Return (x, y) of the center of cell containing provided text 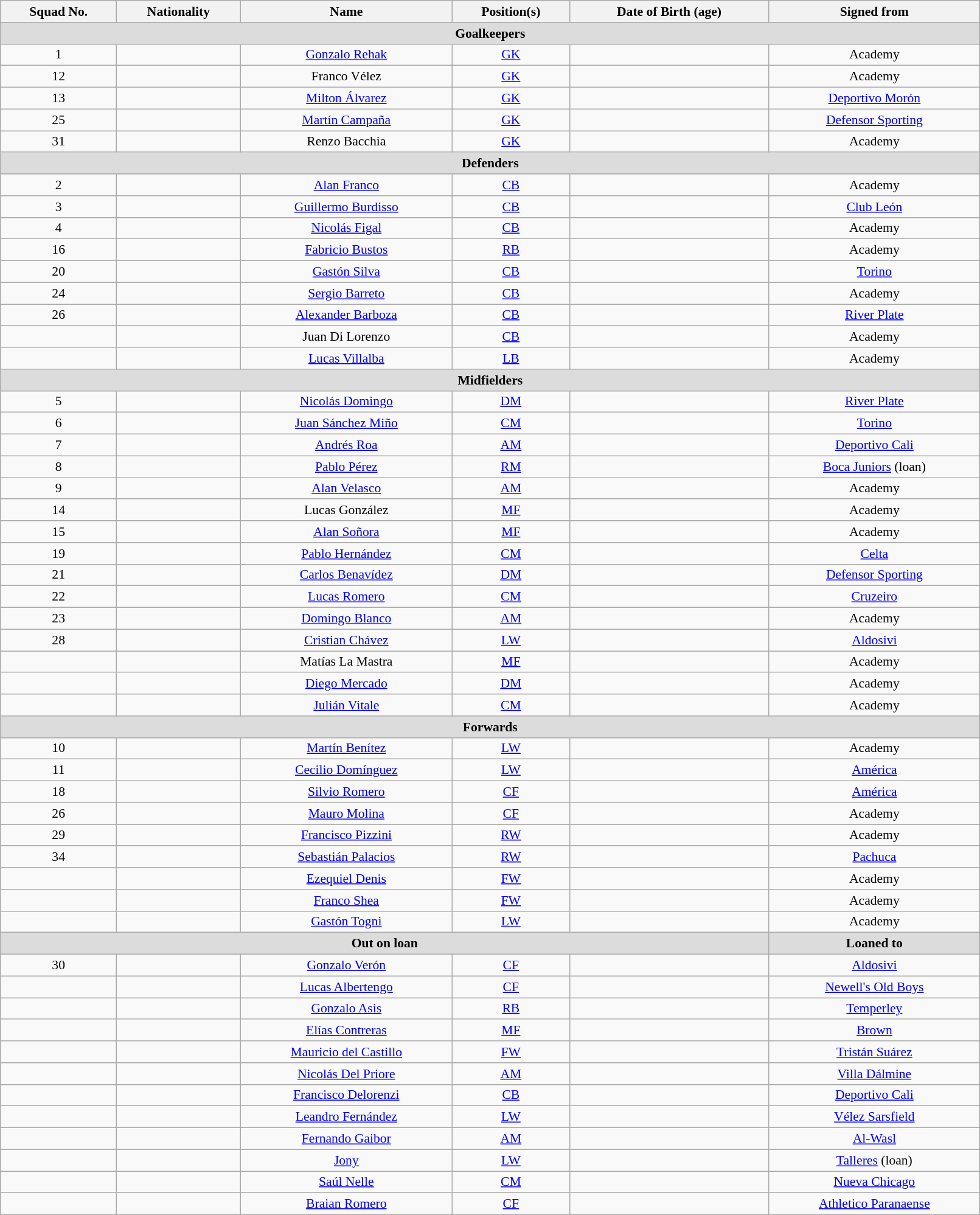
Ezequiel Denis (346, 879)
Cruzeiro (875, 597)
Boca Juniors (loan) (875, 467)
Fernando Gaibor (346, 1139)
Andrés Roa (346, 445)
Silvio Romero (346, 792)
Francisco Delorenzi (346, 1095)
Sebastián Palacios (346, 857)
Gastón Silva (346, 272)
Lucas Albertengo (346, 987)
Gonzalo Verón (346, 966)
6 (58, 423)
Domingo Blanco (346, 619)
Alan Velasco (346, 489)
Athletico Paranaense (875, 1204)
Tristán Suárez (875, 1052)
Milton Álvarez (346, 99)
19 (58, 554)
Name (346, 12)
Talleres (loan) (875, 1160)
Franco Shea (346, 900)
Lucas Romero (346, 597)
Pachuca (875, 857)
Nicolás Figal (346, 228)
1 (58, 55)
34 (58, 857)
20 (58, 272)
18 (58, 792)
Matías La Mastra (346, 662)
Goalkeepers (490, 33)
Elías Contreras (346, 1031)
Juan Di Lorenzo (346, 337)
Saúl Nelle (346, 1182)
Club León (875, 207)
13 (58, 99)
30 (58, 966)
Gastón Togni (346, 922)
Squad No. (58, 12)
Gonzalo Asis (346, 1009)
Brown (875, 1031)
Nationality (179, 12)
Lucas González (346, 510)
Temperley (875, 1009)
Mauro Molina (346, 813)
Forwards (490, 727)
Vélez Sarsfield (875, 1117)
4 (58, 228)
Nicolás Domingo (346, 402)
8 (58, 467)
Villa Dálmine (875, 1074)
Nicolás Del Priore (346, 1074)
25 (58, 120)
Martín Benítez (346, 748)
15 (58, 532)
Loaned to (875, 944)
Celta (875, 554)
3 (58, 207)
Date of Birth (age) (669, 12)
Jony (346, 1160)
Braian Romero (346, 1204)
Fabricio Bustos (346, 250)
21 (58, 575)
Carlos Benavídez (346, 575)
RM (511, 467)
Alan Franco (346, 185)
5 (58, 402)
9 (58, 489)
Deportivo Morón (875, 99)
Newell's Old Boys (875, 987)
29 (58, 835)
Defenders (490, 164)
Julián Vitale (346, 705)
Position(s) (511, 12)
16 (58, 250)
14 (58, 510)
31 (58, 142)
Midfielders (490, 380)
Mauricio del Castillo (346, 1052)
Signed from (875, 12)
Juan Sánchez Miño (346, 423)
11 (58, 770)
23 (58, 619)
Cecilio Domínguez (346, 770)
Renzo Bacchia (346, 142)
Martín Campaña (346, 120)
Nueva Chicago (875, 1182)
7 (58, 445)
Pablo Hernández (346, 554)
Gonzalo Rehak (346, 55)
28 (58, 640)
24 (58, 293)
Out on loan (384, 944)
Francisco Pizzini (346, 835)
2 (58, 185)
Pablo Pérez (346, 467)
Cristian Chávez (346, 640)
Guillermo Burdisso (346, 207)
Leandro Fernández (346, 1117)
12 (58, 77)
Alexander Barboza (346, 315)
Diego Mercado (346, 684)
Al-Wasl (875, 1139)
22 (58, 597)
Alan Soñora (346, 532)
Franco Vélez (346, 77)
Lucas Villalba (346, 358)
10 (58, 748)
Sergio Barreto (346, 293)
LB (511, 358)
